Return the [x, y] coordinate for the center point of the cell that contains the specified text.  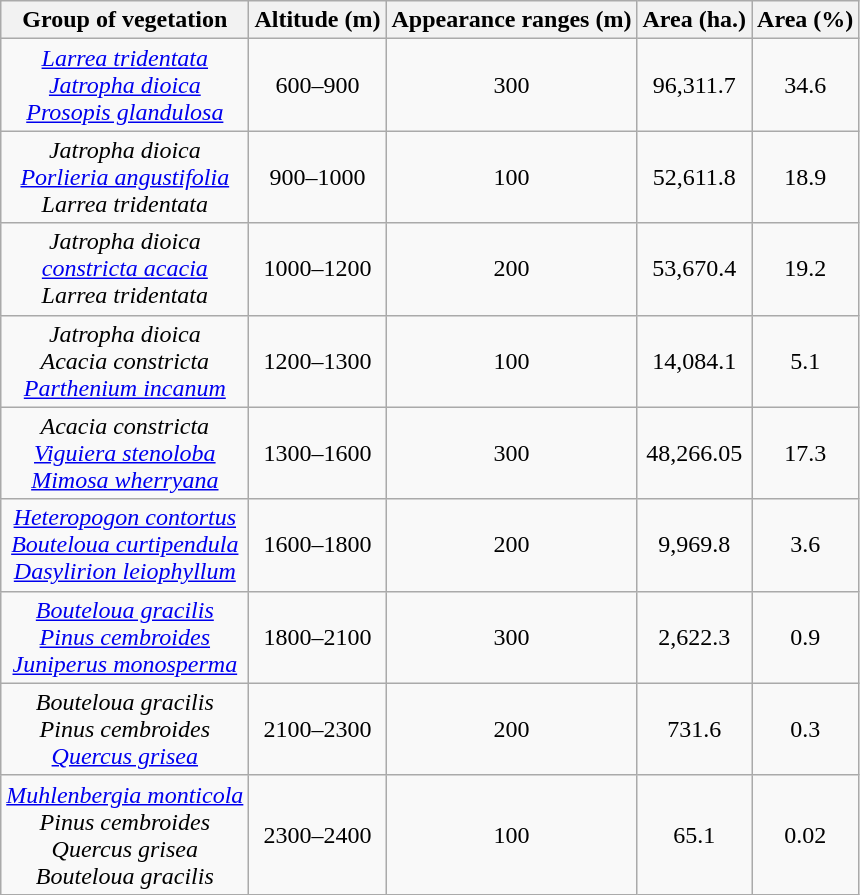
900–1000 [318, 177]
Appearance ranges (m) [512, 20]
96,311.7 [694, 85]
53,670.4 [694, 269]
2100–2300 [318, 729]
Acacia constrictaViguiera stenolobaMimosa wherryana [125, 453]
2300–2400 [318, 834]
Jatropha dioicaPorlieria angustifoliaLarrea tridentata [125, 177]
Area (%) [806, 20]
5.1 [806, 361]
731.6 [694, 729]
17.3 [806, 453]
Jatropha dioicaAcacia constrictaParthenium incanum [125, 361]
Heteropogon contortusBouteloua curtipendulaDasylirion leiophyllum [125, 545]
0.9 [806, 637]
2,622.3 [694, 637]
Area (ha.) [694, 20]
34.6 [806, 85]
9,969.8 [694, 545]
1800–2100 [318, 637]
1600–1800 [318, 545]
Jatropha dioicaconstricta acaciaLarrea tridentata [125, 269]
14,084.1 [694, 361]
1000–1200 [318, 269]
Bouteloua gracilisPinus cembroidesJuniperus monosperma [125, 637]
65.1 [694, 834]
1300–1600 [318, 453]
Bouteloua gracilisPinus cembroidesQuercus grisea [125, 729]
3.6 [806, 545]
48,266.05 [694, 453]
19.2 [806, 269]
Group of vegetation [125, 20]
52,611.8 [694, 177]
0.02 [806, 834]
18.9 [806, 177]
0.3 [806, 729]
Muhlenbergia monticolaPinus cembroidesQuercus griseaBouteloua gracilis [125, 834]
Altitude (m) [318, 20]
600–900 [318, 85]
1200–1300 [318, 361]
Larrea tridentataJatropha dioicaProsopis glandulosa [125, 85]
